Detect which cell encompasses the target text, then output its [X, Y] center coordinate. 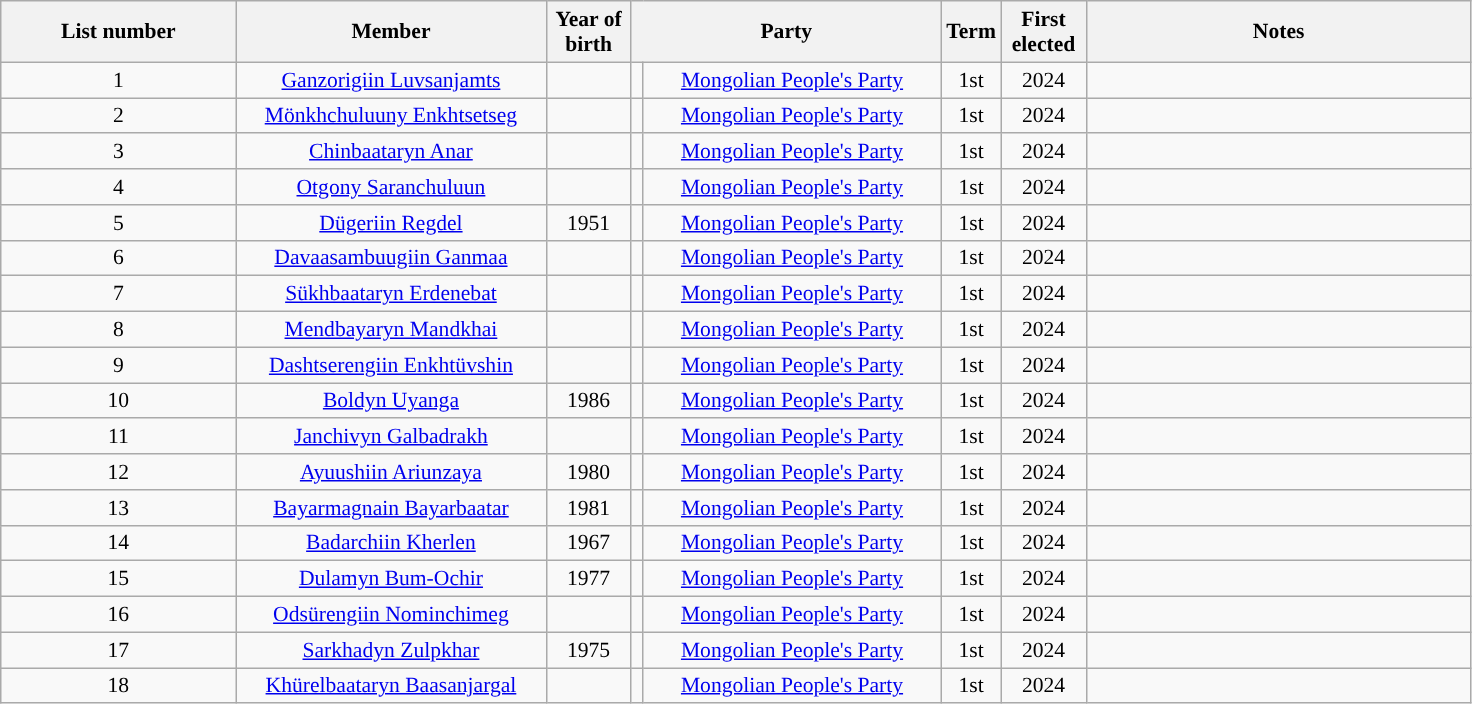
1977 [588, 579]
Sarkhadyn Zulpkhar [391, 650]
5 [118, 223]
1967 [588, 543]
Odsürengiin Nominchimeg [391, 615]
Badarchiin Kherlen [391, 543]
Dügeriin Regdel [391, 223]
1 [118, 80]
Term [971, 32]
1980 [588, 472]
Member [391, 32]
1975 [588, 650]
7 [118, 294]
List number [118, 32]
15 [118, 579]
3 [118, 152]
2 [118, 116]
Janchivyn Galbadrakh [391, 437]
1951 [588, 223]
Dulamyn Bum-Ochir [391, 579]
Year of birth [588, 32]
14 [118, 543]
Mönkhchuluuny Enkhtsetseg [391, 116]
17 [118, 650]
Khürelbaataryn Baasanjargal [391, 686]
Ayuushiin Ariunzaya [391, 472]
Sükhbaataryn Erdenebat [391, 294]
Chinbaataryn Anar [391, 152]
16 [118, 615]
8 [118, 330]
12 [118, 472]
11 [118, 437]
Notes [1278, 32]
Davaasambuugiin Ganmaa [391, 258]
Mendbayaryn Mandkhai [391, 330]
1986 [588, 401]
Bayarmagnain Bayarbaatar [391, 508]
1981 [588, 508]
First elected [1044, 32]
Ganzorigiin Luvsanjamts [391, 80]
18 [118, 686]
10 [118, 401]
Party [786, 32]
9 [118, 365]
13 [118, 508]
6 [118, 258]
Dashtserengiin Enkhtüvshin [391, 365]
4 [118, 187]
Boldyn Uyanga [391, 401]
Otgony Saranchuluun [391, 187]
